Capture the cell that displays the provided text and extract its [X, Y] central coordinate. 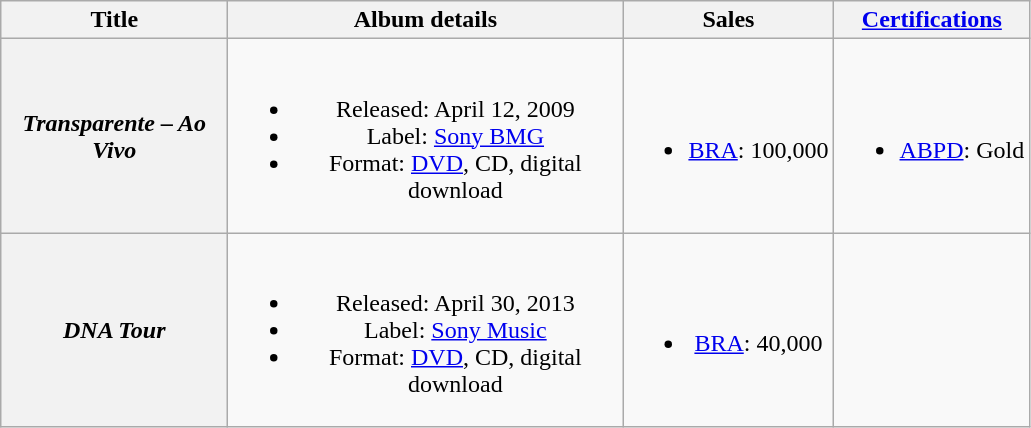
Certifications [932, 20]
Released: April 12, 2009Label: Sony BMGFormat: DVD, CD, digital download [426, 136]
Title [114, 20]
BRA: 40,000 [728, 330]
Sales [728, 20]
Album details [426, 20]
Transparente – Ao Vivo [114, 136]
DNA Tour [114, 330]
BRA: 100,000 [728, 136]
ABPD: Gold [932, 136]
Released: April 30, 2013Label: Sony MusicFormat: DVD, CD, digital download [426, 330]
